For the text-containing cell, return its midpoint in (X, Y) coordinate format. 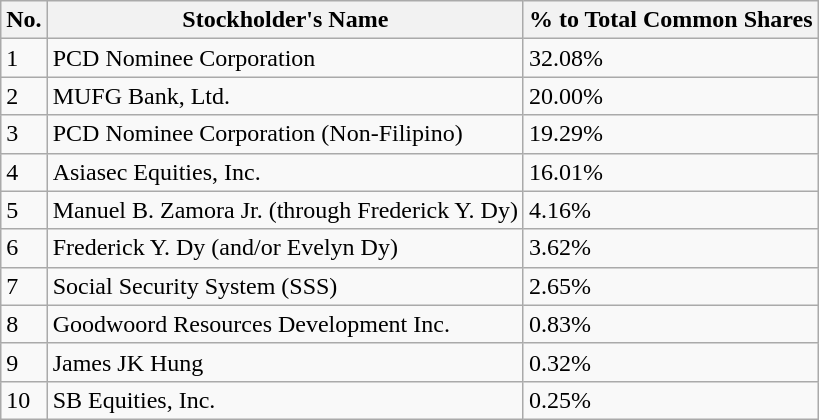
20.00% (670, 96)
32.08% (670, 58)
SB Equities, Inc. (285, 400)
0.25% (670, 400)
Goodwoord Resources Development Inc. (285, 324)
Frederick Y. Dy (and/or Evelyn Dy) (285, 248)
3 (24, 134)
4 (24, 172)
% to Total Common Shares (670, 20)
7 (24, 286)
Social Security System (SSS) (285, 286)
10 (24, 400)
PCD Nominee Corporation (285, 58)
6 (24, 248)
0.83% (670, 324)
Stockholder's Name (285, 20)
3.62% (670, 248)
16.01% (670, 172)
James JK Hung (285, 362)
1 (24, 58)
MUFG Bank, Ltd. (285, 96)
PCD Nominee Corporation (Non-Filipino) (285, 134)
8 (24, 324)
2.65% (670, 286)
9 (24, 362)
19.29% (670, 134)
4.16% (670, 210)
Asiasec Equities, Inc. (285, 172)
0.32% (670, 362)
No. (24, 20)
Manuel B. Zamora Jr. (through Frederick Y. Dy) (285, 210)
5 (24, 210)
2 (24, 96)
